Locate the cell with the specified text and output its [X, Y] center coordinate. 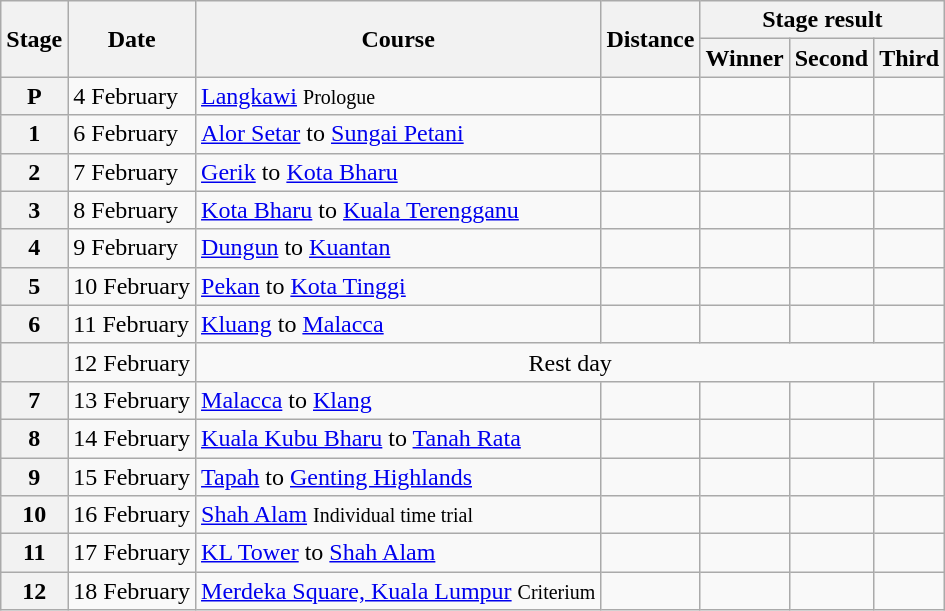
5 [34, 286]
1 [34, 134]
10 [34, 515]
P [34, 96]
Malacca to Klang [398, 400]
Distance [650, 39]
Alor Setar to Sungai Petani [398, 134]
9 February [132, 248]
Tapah to Genting Highlands [398, 477]
11 [34, 553]
Date [132, 39]
7 [34, 400]
4 [34, 248]
Second [831, 58]
Pekan to Kota Tinggi [398, 286]
Stage result [822, 20]
8 [34, 438]
12 February [132, 362]
7 February [132, 172]
12 [34, 591]
17 February [132, 553]
Course [398, 39]
Third [910, 58]
2 [34, 172]
6 [34, 324]
Dungun to Kuantan [398, 248]
10 February [132, 286]
Kluang to Malacca [398, 324]
11 February [132, 324]
Stage [34, 39]
13 February [132, 400]
Kota Bharu to Kuala Terengganu [398, 210]
16 February [132, 515]
KL Tower to Shah Alam [398, 553]
15 February [132, 477]
Gerik to Kota Bharu [398, 172]
18 February [132, 591]
6 February [132, 134]
Kuala Kubu Bharu to Tanah Rata [398, 438]
Merdeka Square, Kuala Lumpur Criterium [398, 591]
3 [34, 210]
9 [34, 477]
14 February [132, 438]
8 February [132, 210]
Langkawi Prologue [398, 96]
Winner [744, 58]
4 February [132, 96]
Shah Alam Individual time trial [398, 515]
Rest day [570, 362]
